For the text-containing cell, return its midpoint in [X, Y] coordinate format. 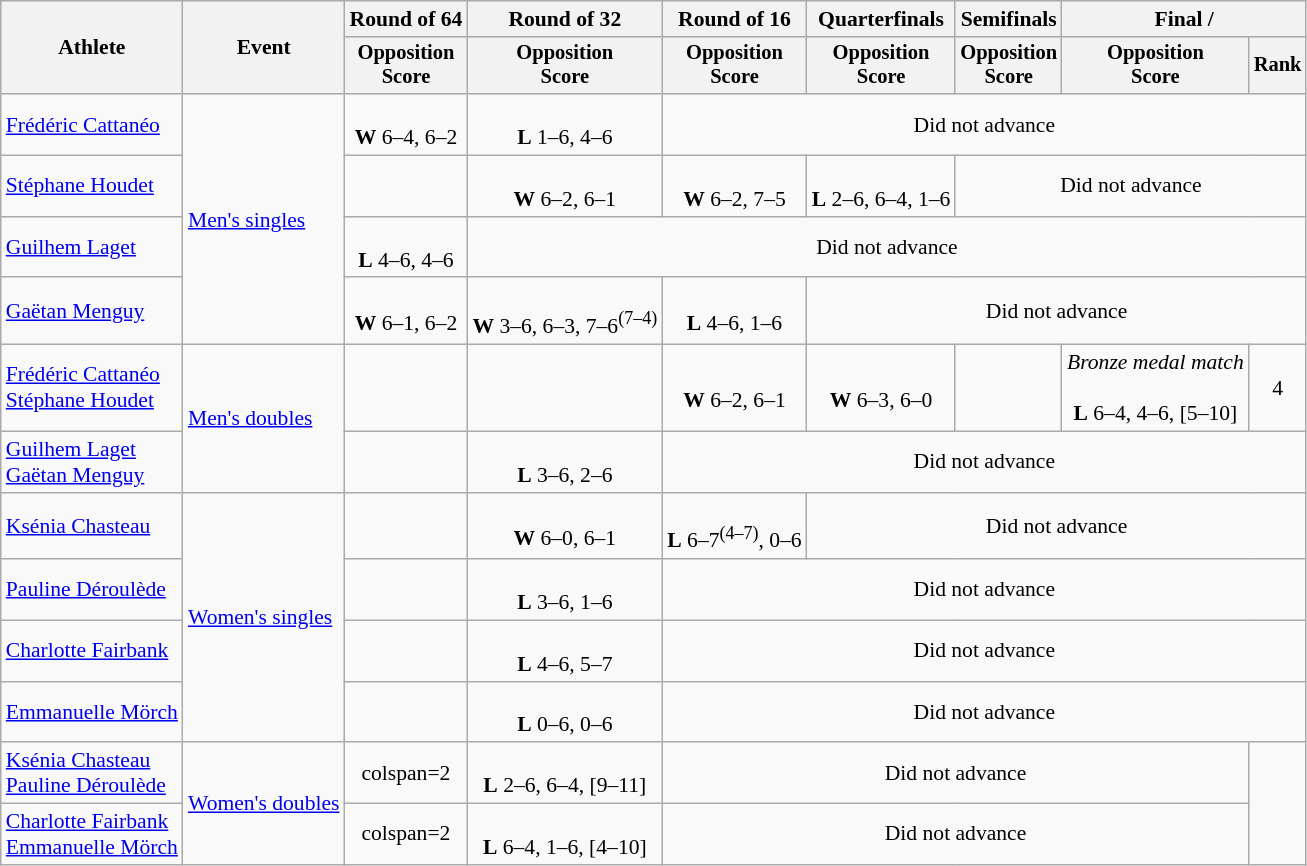
L 3–6, 1–6 [564, 590]
Event [264, 48]
Round of 64 [406, 19]
Women's doubles [264, 804]
Pauline Déroulède [92, 590]
L 0–6, 0–6 [564, 712]
Emmanuelle Mörch [92, 712]
L 4–6, 4–6 [406, 248]
L 3–6, 2–6 [564, 462]
L 6–7(4–7), 0–6 [734, 526]
Athlete [92, 48]
L 2–6, 6–4, [9–11] [564, 774]
Rank [1278, 66]
Semifinals [1008, 19]
Guilhem Laget [92, 248]
Women's singles [264, 617]
L 1–6, 4–6 [564, 124]
Frédéric Cattanéo [92, 124]
Ksénia Chasteau [92, 526]
W 6–0, 6–1 [564, 526]
Charlotte FairbankEmmanuelle Mörch [92, 834]
Frédéric CattanéoStéphane Houdet [92, 388]
L 6–4, 1–6, [4–10] [564, 834]
Guilhem LagetGaëtan Menguy [92, 462]
4 [1278, 388]
L 4–6, 1–6 [734, 312]
Final / [1184, 19]
Charlotte Fairbank [92, 650]
L 4–6, 5–7 [564, 650]
W 6–4, 6–2 [406, 124]
L 2–6, 6–4, 1–6 [882, 186]
W 3–6, 6–3, 7–6(7–4) [564, 312]
Men's doubles [264, 419]
Stéphane Houdet [92, 186]
W 6–2, 7–5 [734, 186]
Quarterfinals [882, 19]
Men's singles [264, 219]
W 6–1, 6–2 [406, 312]
Gaëtan Menguy [92, 312]
Round of 16 [734, 19]
Bronze medal matchL 6–4, 4–6, [5–10] [1156, 388]
Round of 32 [564, 19]
Ksénia ChasteauPauline Déroulède [92, 774]
W 6–3, 6–0 [882, 388]
